Detect which cell encompasses the target text, then output its (x, y) center coordinate. 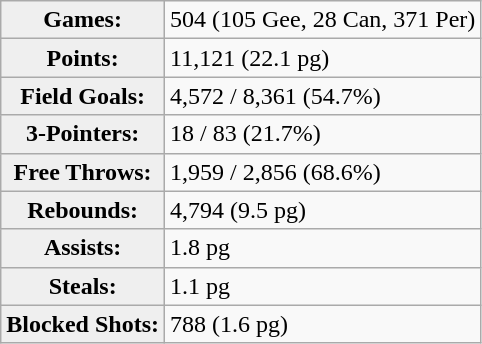
18 / 83 (21.7%) (323, 134)
1.8 pg (323, 248)
Rebounds: (83, 210)
788 (1.6 pg) (323, 324)
Free Throws: (83, 172)
4,572 / 8,361 (54.7%) (323, 96)
1,959 / 2,856 (68.6%) (323, 172)
Blocked Shots: (83, 324)
11,121 (22.1 pg) (323, 58)
Field Goals: (83, 96)
504 (105 Gee, 28 Can, 371 Per) (323, 20)
3-Pointers: (83, 134)
4,794 (9.5 pg) (323, 210)
1.1 pg (323, 286)
Steals: (83, 286)
Assists: (83, 248)
Games: (83, 20)
Points: (83, 58)
